Return the [x, y] coordinate for the center point of the cell that contains the specified text.  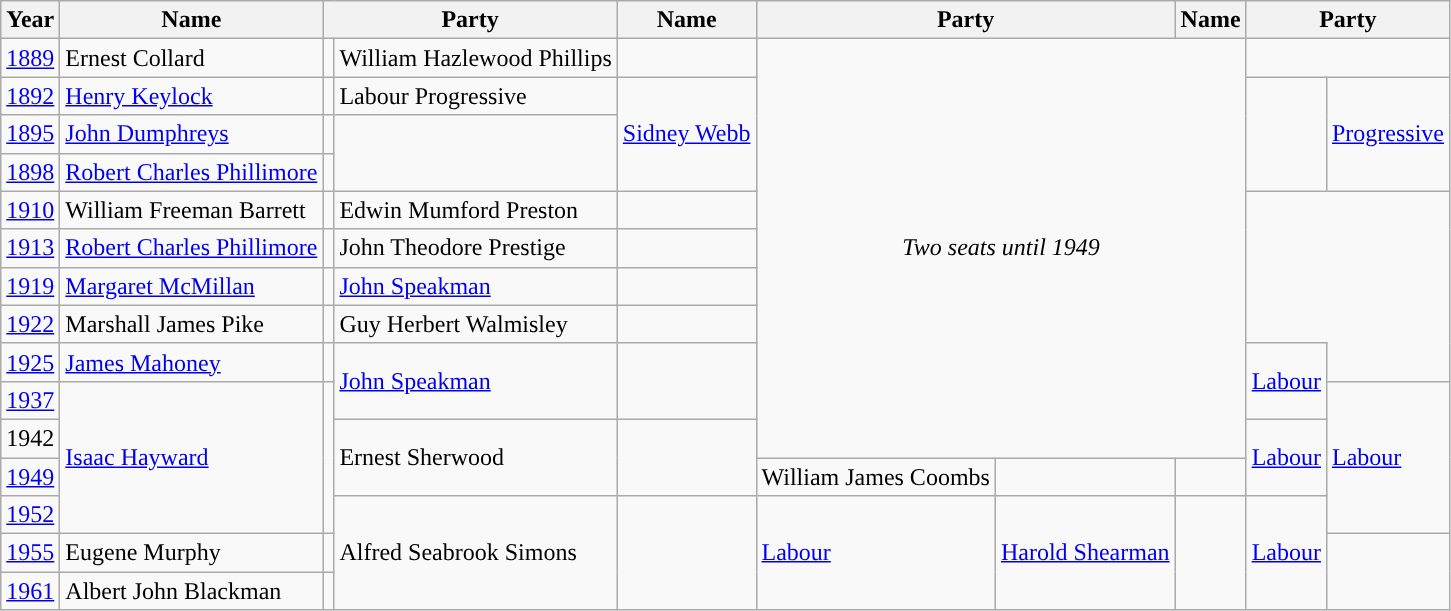
Labour Progressive [476, 96]
Ernest Sherwood [476, 457]
William Hazlewood Phillips [476, 58]
James Mahoney [192, 362]
Albert John Blackman [192, 591]
Marshall James Pike [192, 324]
Margaret McMillan [192, 286]
Sidney Webb [686, 134]
1910 [30, 210]
Harold Shearman [1085, 553]
1952 [30, 515]
Henry Keylock [192, 96]
1955 [30, 553]
1961 [30, 591]
Alfred Seabrook Simons [476, 553]
1892 [30, 96]
Year [30, 20]
William James Coombs [876, 477]
1942 [30, 438]
1898 [30, 172]
John Theodore Prestige [476, 248]
1949 [30, 477]
1919 [30, 286]
1937 [30, 400]
Isaac Hayward [192, 457]
Guy Herbert Walmisley [476, 324]
John Dumphreys [192, 134]
1925 [30, 362]
Ernest Collard [192, 58]
Eugene Murphy [192, 553]
1889 [30, 58]
1922 [30, 324]
Progressive [1388, 134]
1913 [30, 248]
1895 [30, 134]
William Freeman Barrett [192, 210]
Two seats until 1949 [1001, 248]
Edwin Mumford Preston [476, 210]
